Identify which cell holds the provided text, then report its [x, y] central coordinate. 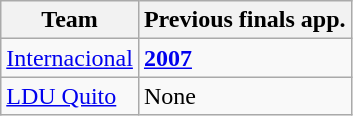
LDU Quito [70, 96]
Internacional [70, 58]
2007 [244, 58]
Team [70, 20]
Previous finals app. [244, 20]
None [244, 96]
